Output the [x, y] coordinate of the center of the cell containing the given text.  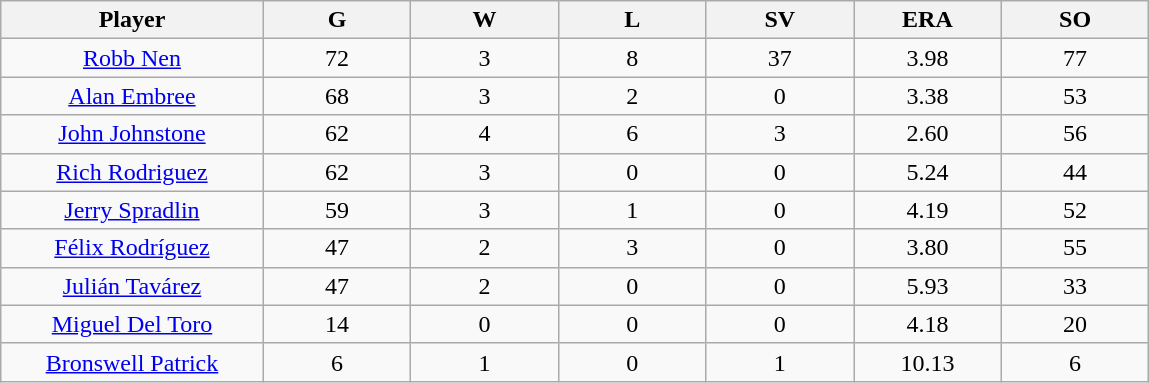
55 [1075, 248]
8 [632, 58]
4.18 [928, 324]
37 [780, 58]
52 [1075, 210]
Jerry Spradlin [132, 210]
Miguel Del Toro [132, 324]
W [485, 20]
56 [1075, 134]
Félix Rodríguez [132, 248]
L [632, 20]
14 [337, 324]
53 [1075, 96]
ERA [928, 20]
Alan Embree [132, 96]
5.93 [928, 286]
20 [1075, 324]
SV [780, 20]
Player [132, 20]
SO [1075, 20]
G [337, 20]
68 [337, 96]
5.24 [928, 172]
72 [337, 58]
Bronswell Patrick [132, 362]
3.80 [928, 248]
Rich Rodriguez [132, 172]
77 [1075, 58]
2.60 [928, 134]
4 [485, 134]
3.38 [928, 96]
Robb Nen [132, 58]
59 [337, 210]
33 [1075, 286]
4.19 [928, 210]
44 [1075, 172]
John Johnstone [132, 134]
3.98 [928, 58]
10.13 [928, 362]
Julián Tavárez [132, 286]
